Pinpoint the cell where the given text exists, returning its [X, Y] midpoint coordinate. 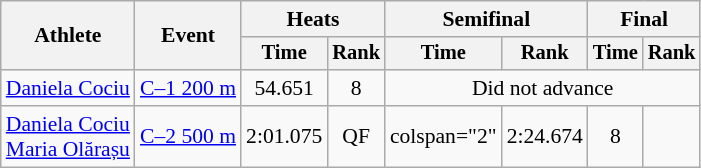
2:24.674 [545, 136]
Heats [313, 19]
C–1 200 m [188, 88]
Event [188, 36]
2:01.075 [284, 136]
QF [356, 136]
Did not advance [542, 88]
Athlete [68, 36]
Daniela CociuMaria Olărașu [68, 136]
Semifinal [486, 19]
Daniela Cociu [68, 88]
C–2 500 m [188, 136]
colspan="2" [444, 136]
Final [644, 19]
54.651 [284, 88]
